Capture the cell that displays the provided text and extract its [x, y] central coordinate. 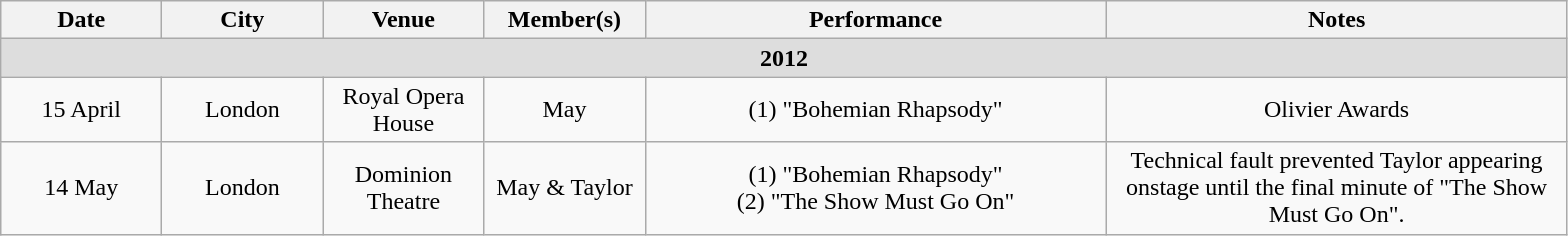
City [242, 20]
(1) "Bohemian Rhapsody" [876, 110]
Dominion Theatre [404, 188]
Venue [404, 20]
Olivier Awards [1336, 110]
Date [82, 20]
Royal Opera House [404, 110]
May [564, 110]
14 May [82, 188]
Technical fault prevented Taylor appearing onstage until the final minute of "The Show Must Go On". [1336, 188]
Member(s) [564, 20]
Notes [1336, 20]
2012 [784, 58]
Performance [876, 20]
15 April [82, 110]
May & Taylor [564, 188]
(1) "Bohemian Rhapsody" (2) "The Show Must Go On" [876, 188]
